Identify which cell holds the provided text, then report its [X, Y] central coordinate. 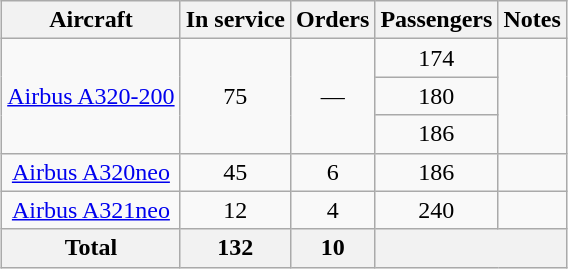
Notes [532, 20]
180 [436, 96]
Airbus A320neo [91, 172]
240 [436, 210]
Airbus A321neo [91, 210]
Passengers [436, 20]
132 [235, 248]
— [332, 96]
In service [235, 20]
4 [332, 210]
174 [436, 58]
75 [235, 96]
12 [235, 210]
Total [91, 248]
6 [332, 172]
Airbus A320-200 [91, 96]
Orders [332, 20]
45 [235, 172]
Aircraft [91, 20]
10 [332, 248]
